Return the [x, y] coordinate for the center point of the cell that contains the specified text.  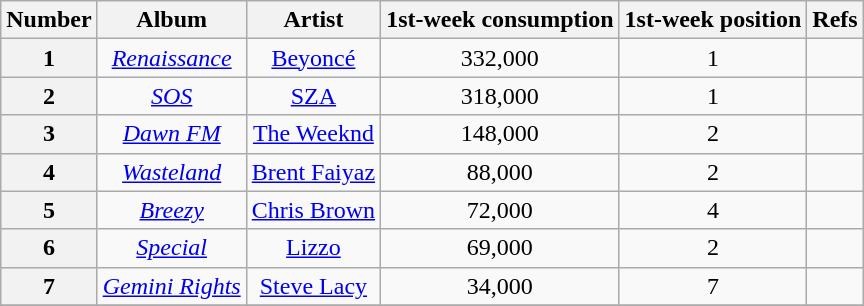
SZA [313, 96]
The Weeknd [313, 134]
Renaissance [172, 58]
318,000 [500, 96]
Special [172, 248]
1st-week consumption [500, 20]
5 [49, 210]
Dawn FM [172, 134]
88,000 [500, 172]
69,000 [500, 248]
Wasteland [172, 172]
SOS [172, 96]
148,000 [500, 134]
1st-week position [713, 20]
Breezy [172, 210]
Beyoncé [313, 58]
34,000 [500, 286]
Steve Lacy [313, 286]
3 [49, 134]
72,000 [500, 210]
Refs [835, 20]
6 [49, 248]
Album [172, 20]
Lizzo [313, 248]
Gemini Rights [172, 286]
Chris Brown [313, 210]
Number [49, 20]
Artist [313, 20]
332,000 [500, 58]
Brent Faiyaz [313, 172]
